Find where the given text appears and provide that cell's center as (X, Y) coordinate. 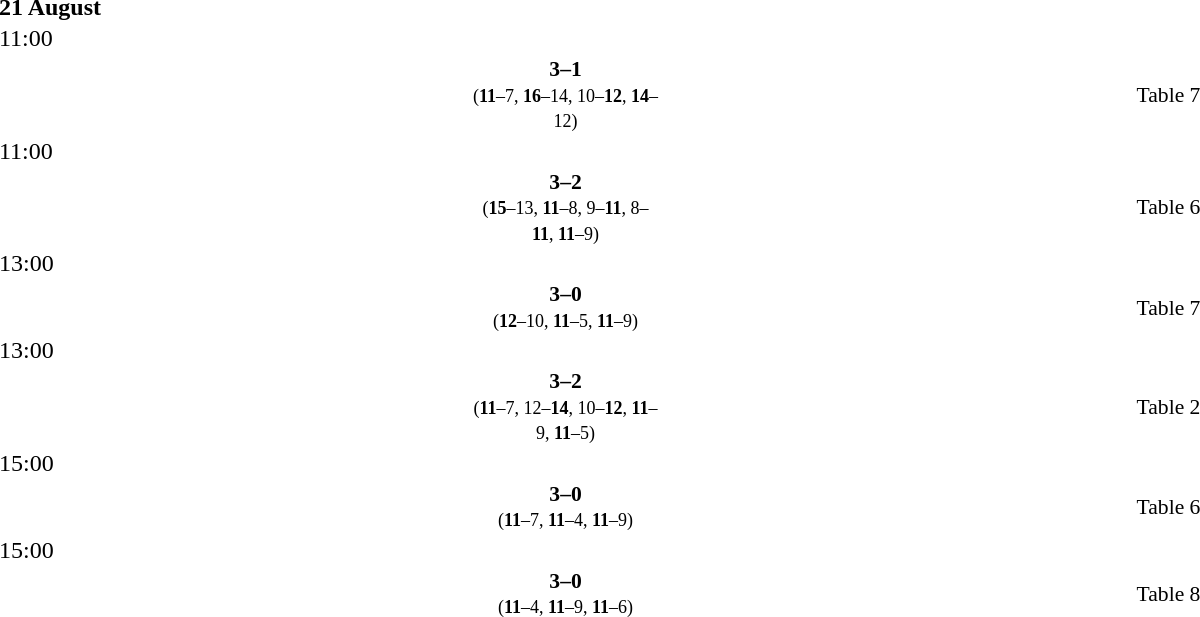
3–0 (11–7, 11–4, 11–9) (566, 507)
3–2 (11–7, 12–14, 10–12, 11–9, 11–5) (566, 407)
3–2 (15–13, 11–8, 9–11, 8–11, 11–9) (566, 208)
3–1 (11–7, 16–14, 10–12, 14–12) (566, 95)
3–0 (12–10, 11–5, 11–9) (566, 307)
